Identify which cell holds the provided text, then report its (X, Y) central coordinate. 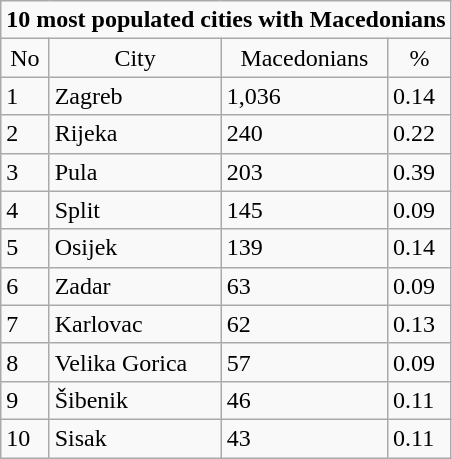
Zagreb (135, 96)
145 (304, 210)
Sisak (135, 438)
Karlovac (135, 324)
Split (135, 210)
7 (25, 324)
2 (25, 134)
Macedonians (304, 58)
Osijek (135, 248)
1,036 (304, 96)
0.13 (420, 324)
Rijeka (135, 134)
5 (25, 248)
57 (304, 362)
10 (25, 438)
3 (25, 172)
Zadar (135, 286)
% (420, 58)
Šibenik (135, 400)
9 (25, 400)
62 (304, 324)
6 (25, 286)
10 most populated cities with Macedonians (226, 20)
Velika Gorica (135, 362)
0.22 (420, 134)
63 (304, 286)
240 (304, 134)
0.39 (420, 172)
8 (25, 362)
City (135, 58)
43 (304, 438)
No (25, 58)
203 (304, 172)
4 (25, 210)
Pula (135, 172)
46 (304, 400)
139 (304, 248)
1 (25, 96)
